Capture the cell that displays the provided text and extract its (x, y) central coordinate. 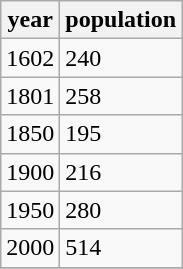
195 (121, 134)
280 (121, 210)
1801 (30, 96)
1900 (30, 172)
population (121, 20)
year (30, 20)
216 (121, 172)
1950 (30, 210)
514 (121, 248)
240 (121, 58)
258 (121, 96)
2000 (30, 248)
1850 (30, 134)
1602 (30, 58)
